Provide the (x, y) coordinate of the cell's center where the given text is located.  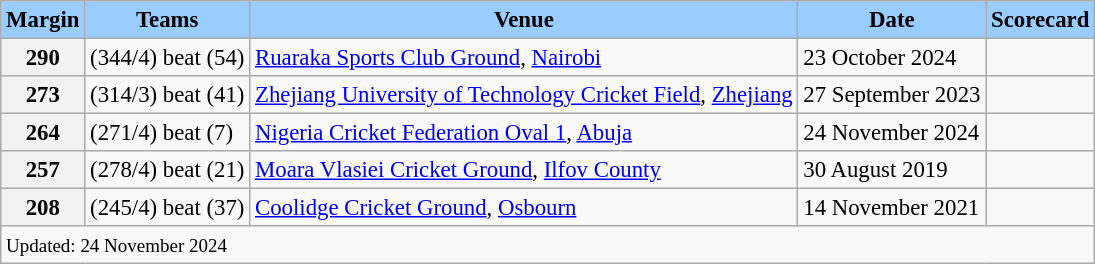
Date (892, 20)
257 (43, 170)
Nigeria Cricket Federation Oval 1, Abuja (524, 133)
Teams (168, 20)
273 (43, 95)
23 October 2024 (892, 58)
27 September 2023 (892, 95)
(314/3) beat (41) (168, 95)
264 (43, 133)
208 (43, 208)
(344/4) beat (54) (168, 58)
Moara Vlasiei Cricket Ground, Ilfov County (524, 170)
30 August 2019 (892, 170)
290 (43, 58)
Ruaraka Sports Club Ground, Nairobi (524, 58)
24 November 2024 (892, 133)
Margin (43, 20)
(271/4) beat (7) (168, 133)
(278/4) beat (21) (168, 170)
Zhejiang University of Technology Cricket Field, Zhejiang (524, 95)
Coolidge Cricket Ground, Osbourn (524, 208)
Updated: 24 November 2024 (548, 245)
Venue (524, 20)
(245/4) beat (37) (168, 208)
14 November 2021 (892, 208)
Scorecard (1040, 20)
